Provide the (X, Y) coordinate of the cell's center where the given text is located.  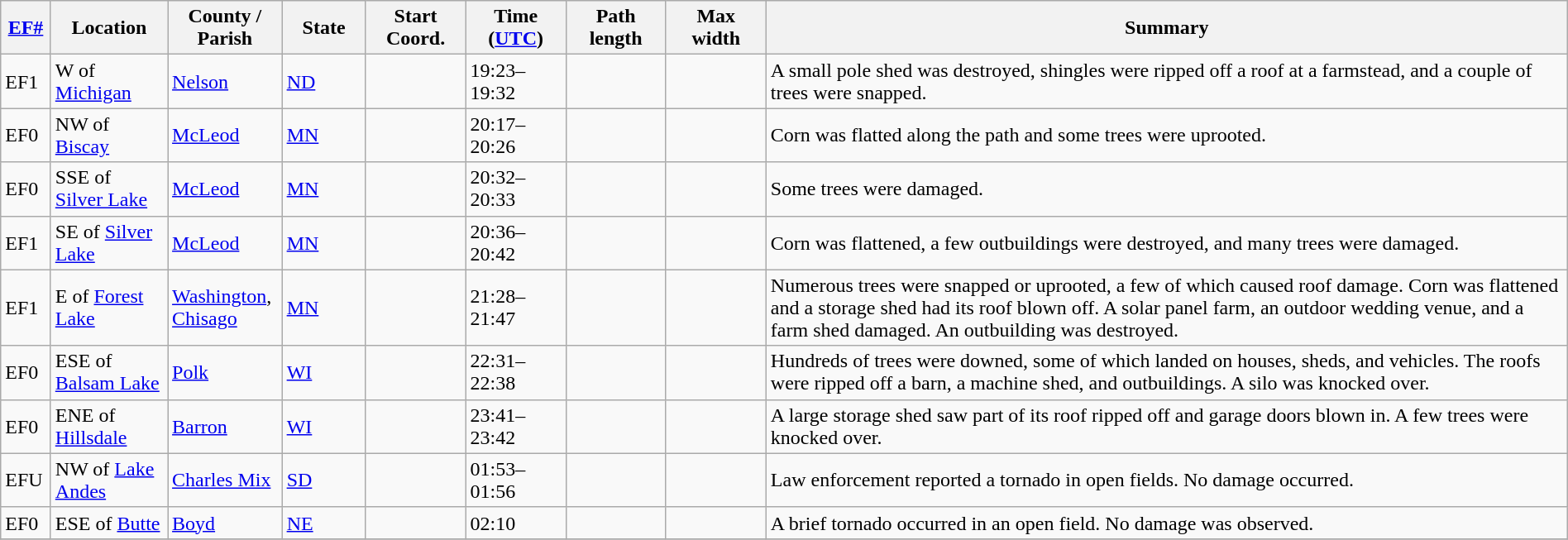
Some trees were damaged. (1166, 189)
SE of Silver Lake (109, 243)
Charles Mix (225, 480)
ENE of Hillsdale (109, 427)
A large storage shed saw part of its roof ripped off and garage doors blown in. A few trees were knocked over. (1166, 427)
20:32–20:33 (516, 189)
23:41–23:42 (516, 427)
ESE of Butte (109, 523)
Barron (225, 427)
EF# (26, 28)
W of Michigan (109, 81)
02:10 (516, 523)
SSE of Silver Lake (109, 189)
Corn was flattened, a few outbuildings were destroyed, and many trees were damaged. (1166, 243)
Max width (716, 28)
Start Coord. (415, 28)
Polk (225, 372)
EFU (26, 480)
NE (324, 523)
Law enforcement reported a tornado in open fields. No damage occurred. (1166, 480)
Corn was flatted along the path and some trees were uprooted. (1166, 136)
NW of Biscay (109, 136)
Location (109, 28)
22:31–22:38 (516, 372)
A brief tornado occurred in an open field. No damage was observed. (1166, 523)
21:28–21:47 (516, 308)
20:36–20:42 (516, 243)
Time (UTC) (516, 28)
Washington, Chisago (225, 308)
ND (324, 81)
01:53–01:56 (516, 480)
Boyd (225, 523)
19:23–19:32 (516, 81)
SD (324, 480)
ESE of Balsam Lake (109, 372)
Nelson (225, 81)
County / Parish (225, 28)
20:17–20:26 (516, 136)
State (324, 28)
Path length (615, 28)
A small pole shed was destroyed, shingles were ripped off a roof at a farmstead, and a couple of trees were snapped. (1166, 81)
Summary (1166, 28)
E of Forest Lake (109, 308)
NW of Lake Andes (109, 480)
